Extract the (X, Y) coordinate from the center of the cell holding the provided text.  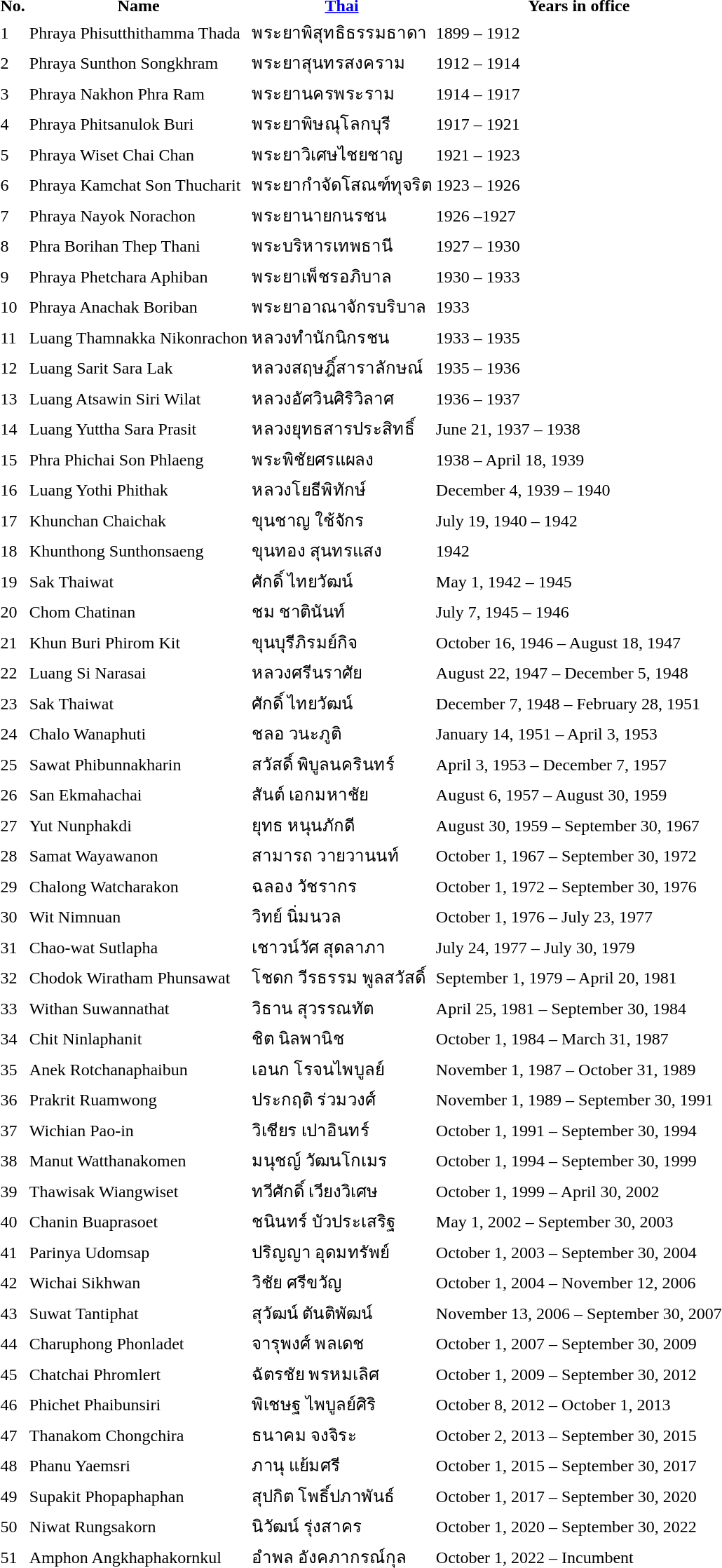
Charuphong Phonladet (138, 1343)
พระยาวิเศษไชยชาญ (342, 154)
Supakit Phopaphaphan (138, 1496)
Phraya Anachak Boriban (138, 307)
สวัสดิ์ พิบูลนครินทร์ (342, 764)
Phraya Phitsanulok Buri (138, 123)
Phraya Wiset Chai Chan (138, 154)
พระบริหารเทพธานี (342, 245)
นิวัฒน์ รุ่งสาคร (342, 1527)
Phraya Nayok Norachon (138, 215)
Chit Ninlaphanit (138, 1039)
Phraya Nakhon Phra Ram (138, 93)
พระยานายกนรชน (342, 215)
หลวงทำนักนิกรชน (342, 337)
พระยาพิษณุโลกบุรี (342, 123)
ชิต นิลพานิช (342, 1039)
Luang Yothi Phithak (138, 489)
ฉัตรชัย พรหมเลิศ (342, 1374)
Khunchan Chaichak (138, 520)
เอนก โรจนไพบูลย์ (342, 1069)
พระพิชัยศรแผลง (342, 459)
ขุนบุรีภิรมย์กิจ (342, 642)
Thanakom Chongchira (138, 1435)
ประกฤติ ร่วมวงศ์ (342, 1099)
สามารถ วายวานนท์ (342, 855)
Luang Thamnakka Nikonrachon (138, 337)
สุวัฒน์ ตันติพัฒน์ (342, 1313)
Withan Suwannathat (138, 1008)
ยุทธ หนุนภักดี (342, 825)
Luang Si Narasai (138, 673)
เชาวน์วัศ สุดลาภา (342, 947)
Yut Nunphakdi (138, 825)
ภานุ แย้มศรี (342, 1465)
ธนาคม จงจิระ (342, 1435)
Chodok Wiratham Phunsawat (138, 977)
Phichet Phaibunsiri (138, 1405)
Parinya Udomsap (138, 1252)
Chalo Wanaphuti (138, 733)
Sawat Phibunnakharin (138, 764)
วิเชียร เปาอินทร์ (342, 1130)
พระยาเพ็ชรอภิบาล (342, 276)
Chom Chatinan (138, 611)
พระยากำจัดโสณฑ์ทุจริต (342, 185)
ชม ชาตินันท์ (342, 611)
พระยานครพระราม (342, 93)
Thawisak Wiangwiset (138, 1191)
สันต์ เอกมหาชัย (342, 795)
Luang Atsawin Siri Wilat (138, 398)
ขุนชาญ ใช้จักร (342, 520)
Manut Watthanakomen (138, 1161)
Chatchai Phromlert (138, 1374)
San Ekmahachai (138, 795)
ขุนทอง สุนทรแสง (342, 551)
Wit Nimnuan (138, 917)
Phraya Sunthon Songkhram (138, 63)
Phra Borihan Thep Thani (138, 245)
Phanu Yaemsri (138, 1465)
หลวงยุทธสารประสิทธิ์ (342, 429)
หลวงโยธีพิทักษ์ (342, 489)
Phraya Phisutthithamma Thada (138, 32)
วิชัย ศรีขวัญ (342, 1283)
Khunthong Sunthonsaeng (138, 551)
Luang Yuttha Sara Prasit (138, 429)
สุปกิต โพธิ์ปภาพันธ์ (342, 1496)
พระยาอาณาจักรบริบาล (342, 307)
พระยาสุนทรสงคราม (342, 63)
Chalong Watcharakon (138, 886)
ปริญญา อุดมทรัพย์ (342, 1252)
พิเชษฐ ไพบูลย์ศิริ (342, 1405)
Chao-wat Sutlapha (138, 947)
Niwat Rungsakorn (138, 1527)
ชลอ วนะภูติ (342, 733)
Suwat Tantiphat (138, 1313)
หลวงสฤษฎิ์สาราลักษณ์ (342, 367)
Phraya Phetchara Aphiban (138, 276)
Samat Wayawanon (138, 855)
Anek Rotchanaphaibun (138, 1069)
ทวีศักดิ์ เวียงวิเศษ (342, 1191)
จารุพงศ์ พลเดช (342, 1343)
พระยาพิสุทธิธรรมธาดา (342, 32)
หลวงศรีนราศัย (342, 673)
หลวงอัศวินศิริวิลาศ (342, 398)
Chanin Buaprasoet (138, 1221)
Khun Buri Phirom Kit (138, 642)
Wichian Pao-in (138, 1130)
Luang Sarit Sara Lak (138, 367)
Prakrit Ruamwong (138, 1099)
Phra Phichai Son Phlaeng (138, 459)
ชนินทร์ บัวประเสริฐ (342, 1221)
โชดก วีรธรรม พูลสวัสดิ์ (342, 977)
มนุชญ์ วัฒนโกเมร (342, 1161)
ฉลอง วัชรากร (342, 886)
Phraya Kamchat Son Thucharit (138, 185)
วิธาน สุวรรณทัต (342, 1008)
วิทย์ นิ่มนวล (342, 917)
Wichai Sikhwan (138, 1283)
